Return [x, y] of the center of cell containing provided text 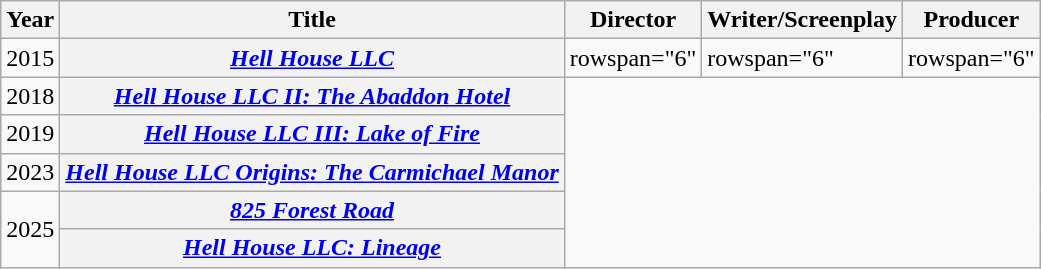
825 Forest Road [312, 210]
2023 [30, 172]
Hell House LLC: Lineage [312, 248]
2019 [30, 134]
2025 [30, 229]
Hell House LLC Origins: The Carmichael Manor [312, 172]
Year [30, 20]
Hell House LLC III: Lake of Fire [312, 134]
2015 [30, 58]
Writer/Screenplay [802, 20]
Director [633, 20]
Hell House LLC II: The Abaddon Hotel [312, 96]
2018 [30, 96]
Hell House LLC [312, 58]
Producer [972, 20]
Title [312, 20]
